Return the [x, y] coordinate for the center point of the cell that contains the specified text.  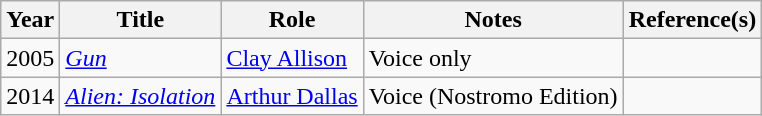
Clay Allison [292, 58]
Gun [140, 58]
Role [292, 20]
2014 [30, 96]
2005 [30, 58]
Alien: Isolation [140, 96]
Arthur Dallas [292, 96]
Voice (Nostromo Edition) [493, 96]
Title [140, 20]
Year [30, 20]
Notes [493, 20]
Reference(s) [692, 20]
Voice only [493, 58]
